Search for the cell housing the specified text and yield its (X, Y) center coordinate. 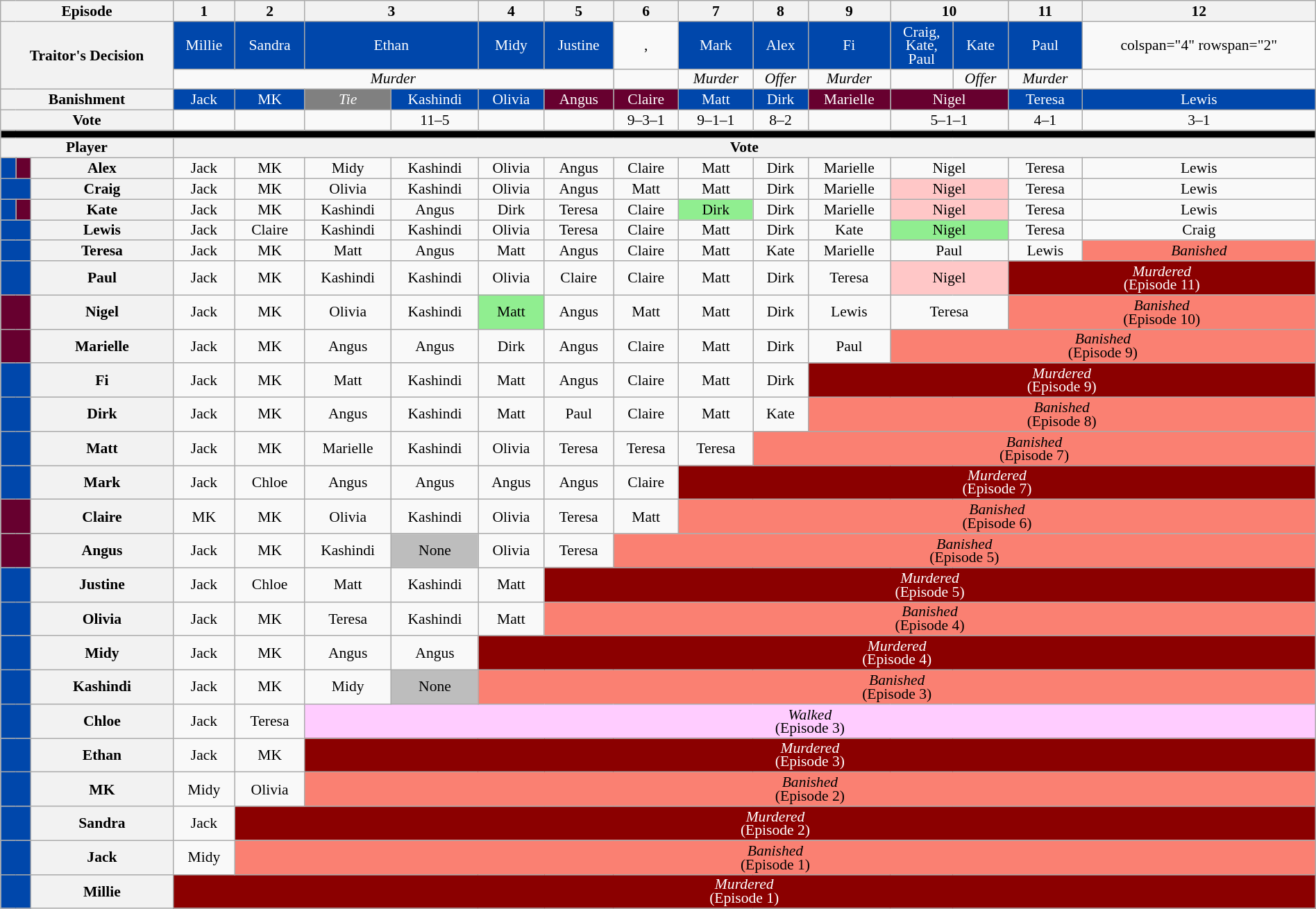
2 (270, 11)
Episode (87, 11)
1 (204, 11)
colspan="4" rowspan="2" (1199, 46)
5–1–1 (950, 121)
Banished (Episode 7) (1034, 448)
Banished (Episode 1) (776, 858)
11–5 (435, 121)
9–3–1 (646, 121)
8–2 (780, 121)
Banished (1199, 251)
Craig,Kate,Paul (922, 46)
9–1–1 (716, 121)
Banished (Episode 5) (965, 551)
Banishment (87, 100)
8 (780, 11)
Murdered (Episode 1) (744, 891)
6 (646, 11)
4 (511, 11)
Banished (Episode 2) (809, 790)
Banished (Episode 4) (930, 619)
Walked (Episode 3) (809, 722)
Murdered (Episode 4) (897, 654)
3–1 (1199, 121)
12 (1199, 11)
Banished (Episode 10) (1162, 312)
Traitor's Decision (87, 56)
Tie (347, 100)
Murdered (Episode 7) (997, 483)
Banished (Episode 8) (1062, 415)
11 (1045, 11)
Murdered (Episode 2) (776, 823)
10 (950, 11)
Banished (Episode 9) (1104, 346)
4–1 (1045, 121)
Player (87, 148)
Murdered (Episode 11) (1162, 278)
Banished (Episode 3) (897, 687)
7 (716, 11)
Banished (Episode 6) (997, 516)
Murdered (Episode 3) (809, 755)
Murdered (Episode 5) (930, 584)
5 (579, 11)
, (646, 46)
3 (391, 11)
Murdered (Episode 9) (1062, 380)
9 (849, 11)
